Locate the cell with the specified text and output its [X, Y] center coordinate. 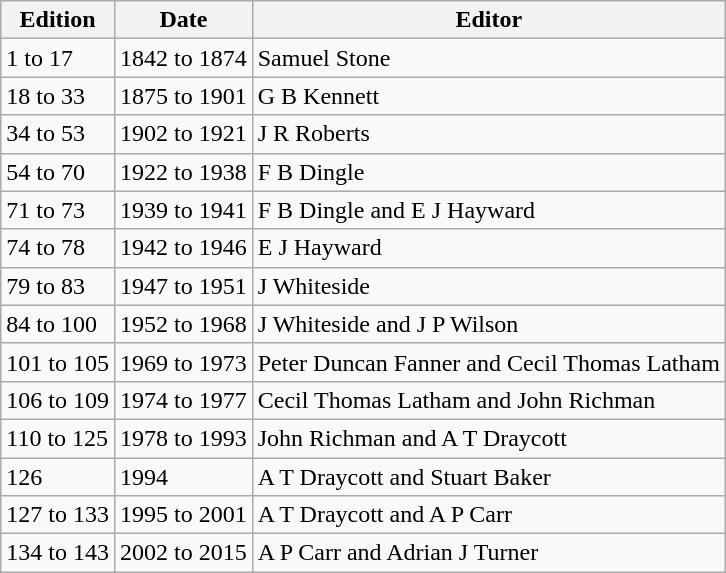
79 to 83 [58, 286]
F B Dingle [488, 172]
110 to 125 [58, 438]
127 to 133 [58, 515]
A T Draycott and Stuart Baker [488, 477]
71 to 73 [58, 210]
54 to 70 [58, 172]
126 [58, 477]
Cecil Thomas Latham and John Richman [488, 400]
1842 to 1874 [183, 58]
1969 to 1973 [183, 362]
A T Draycott and A P Carr [488, 515]
1974 to 1977 [183, 400]
2002 to 2015 [183, 553]
1995 to 2001 [183, 515]
1922 to 1938 [183, 172]
1942 to 1946 [183, 248]
Editor [488, 20]
1994 [183, 477]
1939 to 1941 [183, 210]
134 to 143 [58, 553]
1875 to 1901 [183, 96]
1952 to 1968 [183, 324]
Date [183, 20]
101 to 105 [58, 362]
J R Roberts [488, 134]
J Whiteside [488, 286]
1902 to 1921 [183, 134]
G B Kennett [488, 96]
Peter Duncan Fanner and Cecil Thomas Latham [488, 362]
74 to 78 [58, 248]
1947 to 1951 [183, 286]
1 to 17 [58, 58]
Samuel Stone [488, 58]
F B Dingle and E J Hayward [488, 210]
18 to 33 [58, 96]
34 to 53 [58, 134]
A P Carr and Adrian J Turner [488, 553]
106 to 109 [58, 400]
84 to 100 [58, 324]
1978 to 1993 [183, 438]
Edition [58, 20]
E J Hayward [488, 248]
J Whiteside and J P Wilson [488, 324]
John Richman and A T Draycott [488, 438]
